Determine the [x, y] coordinate at the center of the cell enclosing the given text.  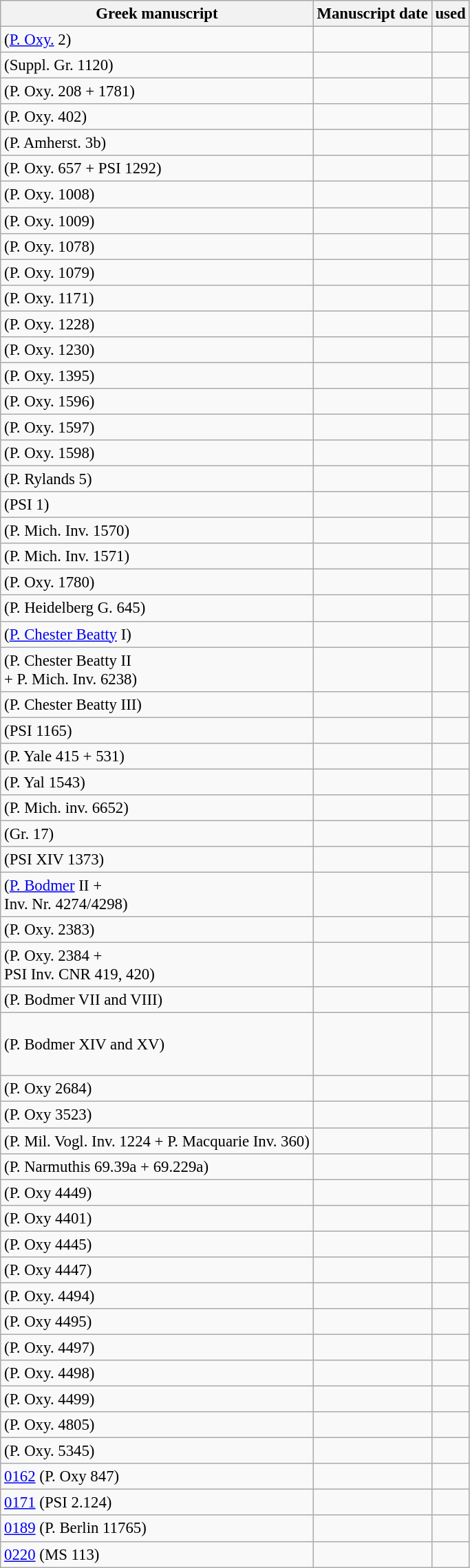
(PSI XIV 1373) [157, 860]
0189 (P. Berlin 11765) [157, 1529]
(P. Oxy 4445) [157, 1244]
(P. Mich. inv. 6652) [157, 808]
(P. Oxy. 1009) [157, 221]
(P. Oxy. 1078) [157, 246]
(PSI 1165) [157, 730]
(P. Mil. Vogl. Inv. 1224 + P. Macquarie Inv. 360) [157, 1141]
(P. Chester Beatty I) [157, 634]
(P. Oxy. 4494) [157, 1296]
(P. Narmuthis 69.39a + 69.229a) [157, 1166]
(P. Oxy. 402) [157, 117]
(P. Mich. Inv. 1570) [157, 531]
(P. Oxy 4447) [157, 1270]
0220 (MS 113) [157, 1554]
(P. Oxy. 1228) [157, 324]
(Suppl. Gr. 1120) [157, 65]
(P. Bodmer II + Inv. Nr. 4274/4298) [157, 895]
(P. Bodmer XIV and XV) [157, 1045]
(P. Oxy. 1598) [157, 453]
(P. Oxy. 208 + 1781) [157, 91]
0171 (PSI 2.124) [157, 1503]
(P. Oxy. 1395) [157, 375]
(P. Bodmer VII and VIII) [157, 1000]
(P. Oxy 4495) [157, 1322]
(P. Oxy. 657 + PSI 1292) [157, 168]
(Gr. 17) [157, 834]
(P. Oxy. 4498) [157, 1373]
(P. Oxy 2684) [157, 1089]
(P. Amherst. 3b) [157, 143]
(P. Chester Beatty III) [157, 704]
(P. Heidelberg G. 645) [157, 609]
(P. Oxy. 4805) [157, 1425]
(P. Oxy. 1079) [157, 272]
(P. Oxy 3523) [157, 1115]
(PSI 1) [157, 505]
0162 (P. Oxy 847) [157, 1477]
(P. Chester Beatty II + P. Mich. Inv. 6238) [157, 670]
Greek manuscript [157, 14]
(P. Oxy. 1008) [157, 195]
used [450, 14]
(P. Oxy. 4499) [157, 1400]
(P. Oxy. 1780) [157, 582]
(P. Oxy. 1230) [157, 350]
(P. Oxy. 2) [157, 40]
(P. Oxy. 2384 + PSI Inv. CNR 419, 420) [157, 966]
(P. Oxy. 1171) [157, 298]
Manuscript date [372, 14]
(P. Yale 415 + 531) [157, 756]
(P. Rylands 5) [157, 479]
(P. Oxy 4449) [157, 1193]
(P. Oxy. 4497) [157, 1347]
(P. Mich. Inv. 1571) [157, 556]
(P. Oxy 4401) [157, 1218]
(P. Oxy. 1596) [157, 402]
(P. Oxy. 2383) [157, 930]
(P. Oxy. 1597) [157, 427]
(P. Yal 1543) [157, 782]
(P. Oxy. 5345) [157, 1451]
